Extract the (X, Y) coordinate from the center of the cell holding the provided text.  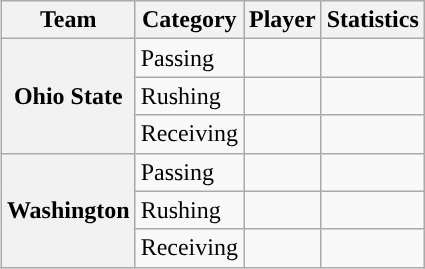
Washington (68, 210)
Category (189, 20)
Statistics (372, 20)
Ohio State (68, 96)
Team (68, 20)
Player (283, 20)
